Detect which cell encompasses the target text, then output its (x, y) center coordinate. 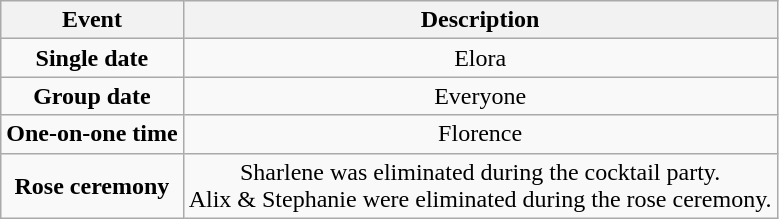
Everyone (480, 96)
One-on-one time (92, 134)
Elora (480, 58)
Rose ceremony (92, 186)
Event (92, 20)
Florence (480, 134)
Description (480, 20)
Single date (92, 58)
Sharlene was eliminated during the cocktail party.Alix & Stephanie were eliminated during the rose ceremony. (480, 186)
Group date (92, 96)
